Return the [X, Y] coordinate for the center point of the cell that contains the specified text.  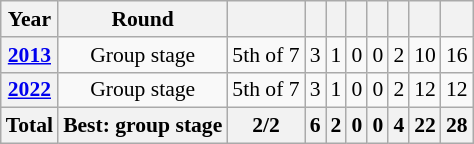
Total [30, 126]
2/2 [266, 126]
28 [457, 126]
Best: group stage [142, 126]
22 [425, 126]
2022 [30, 90]
Round [142, 19]
4 [398, 126]
16 [457, 55]
2013 [30, 55]
6 [316, 126]
10 [425, 55]
Year [30, 19]
